Return the (x, y) coordinate for the center point of the cell that contains the specified text.  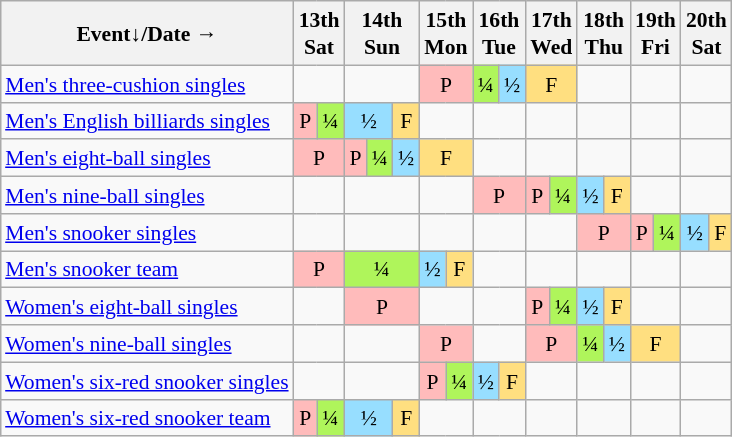
Women's eight-ball singles (146, 306)
Event↓/Date → (146, 33)
16thTue (500, 33)
17thWed (551, 33)
Men's nine-ball singles (146, 194)
Men's eight-ball singles (146, 158)
Men's snooker team (146, 268)
18thThu (604, 33)
20thSat (706, 33)
19thFri (656, 33)
14thSun (382, 33)
Men's three-cushion singles (146, 84)
13thSat (320, 33)
Men's snooker singles (146, 232)
Women's six-red snooker singles (146, 380)
Men's English billiards singles (146, 120)
Women's nine-ball singles (146, 344)
Women's six-red snooker team (146, 418)
15thMon (446, 33)
